Search for the cell housing the specified text and yield its (X, Y) center coordinate. 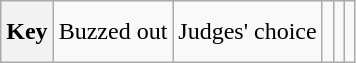
Judges' choice (248, 32)
Buzzed out (113, 32)
Key (27, 32)
